Identify which cell holds the provided text, then report its [X, Y] central coordinate. 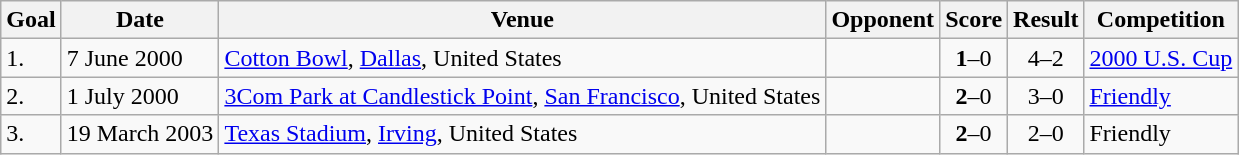
3. [31, 134]
4–2 [1046, 58]
Opponent [883, 20]
1–0 [974, 58]
Texas Stadium, Irving, United States [522, 134]
Score [974, 20]
Goal [31, 20]
Venue [522, 20]
1 July 2000 [140, 96]
Cotton Bowl, Dallas, United States [522, 58]
Competition [1161, 20]
1. [31, 58]
3Com Park at Candlestick Point, San Francisco, United States [522, 96]
2. [31, 96]
3–0 [1046, 96]
2000 U.S. Cup [1161, 58]
19 March 2003 [140, 134]
7 June 2000 [140, 58]
Result [1046, 20]
Date [140, 20]
